Identify which cell holds the provided text, then report its [X, Y] central coordinate. 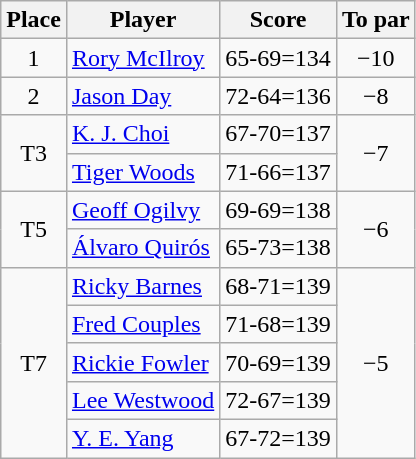
−8 [376, 96]
Rory McIlroy [142, 58]
65-73=138 [278, 248]
K. J. Choi [142, 134]
1 [34, 58]
Álvaro Quirós [142, 248]
72-67=139 [278, 400]
Y. E. Yang [142, 438]
2 [34, 96]
Player [142, 20]
68-71=139 [278, 286]
T5 [34, 229]
Tiger Woods [142, 172]
69-69=138 [278, 210]
67-70=137 [278, 134]
70-69=139 [278, 362]
72-64=136 [278, 96]
T7 [34, 362]
71-66=137 [278, 172]
Geoff Ogilvy [142, 210]
−5 [376, 362]
Score [278, 20]
−6 [376, 229]
T3 [34, 153]
65-69=134 [278, 58]
To par [376, 20]
71-68=139 [278, 324]
Jason Day [142, 96]
Place [34, 20]
−7 [376, 153]
Lee Westwood [142, 400]
Rickie Fowler [142, 362]
−10 [376, 58]
67-72=139 [278, 438]
Fred Couples [142, 324]
Ricky Barnes [142, 286]
